For the text-containing cell, return its midpoint in (x, y) coordinate format. 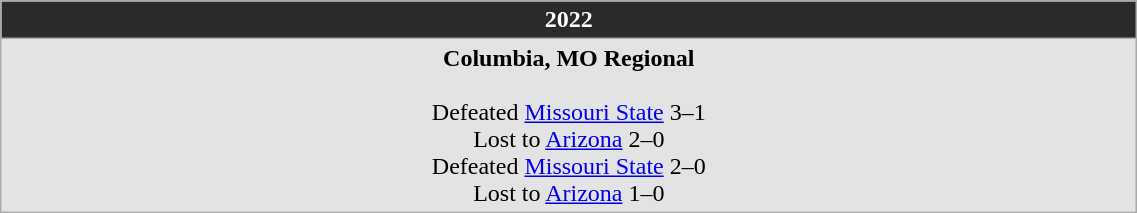
2022 (569, 20)
Columbia, MO RegionalDefeated Missouri State 3–1 Lost to Arizona 2–0 Defeated Missouri State 2–0 Lost to Arizona 1–0 (569, 126)
